Provide the [x, y] coordinate of the cell's center where the given text is located.  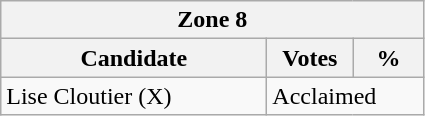
Votes [310, 58]
Lise Cloutier (X) [134, 96]
Acclaimed [346, 96]
Candidate [134, 58]
% [388, 58]
Zone 8 [212, 20]
